Pinpoint the cell where the given text exists, returning its (x, y) midpoint coordinate. 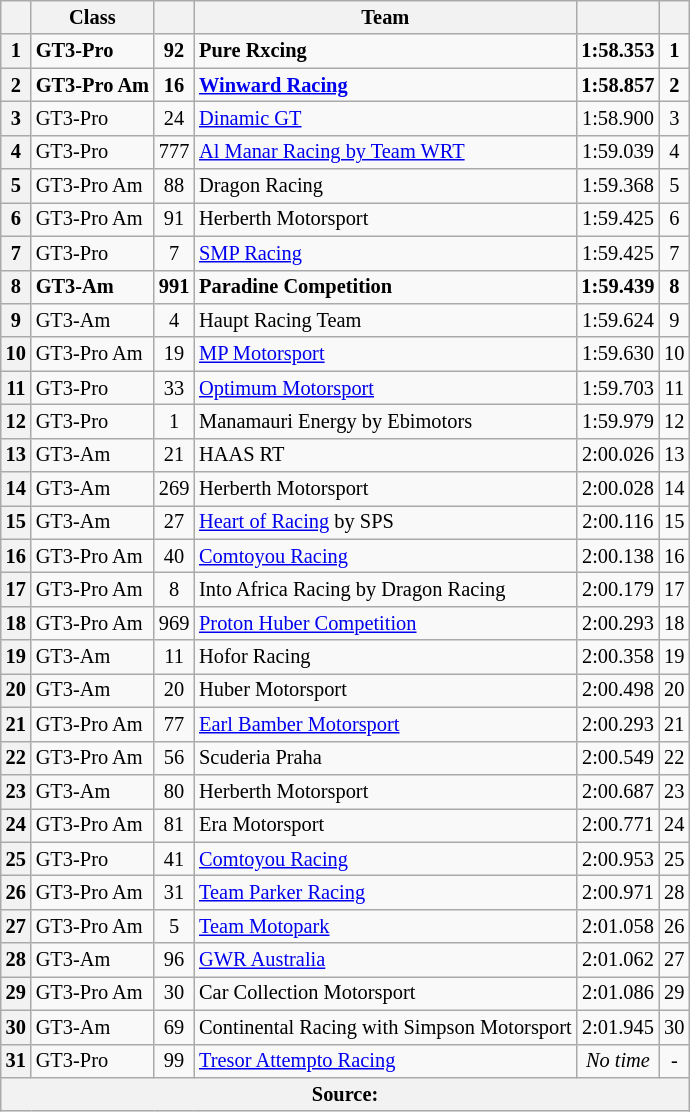
1:59.624 (618, 320)
Car Collection Motorsport (385, 993)
Era Motorsport (385, 825)
2:00.116 (618, 522)
GWR Australia (385, 960)
2:00.687 (618, 791)
Haupt Racing Team (385, 320)
2:00.549 (618, 758)
2:00.028 (618, 489)
269 (174, 489)
Paradine Competition (385, 287)
2:00.026 (618, 455)
Earl Bamber Motorsport (385, 724)
2:00.179 (618, 589)
Huber Motorsport (385, 690)
969 (174, 623)
91 (174, 219)
Team Parker Racing (385, 892)
77 (174, 724)
1:59.439 (618, 287)
1:58.900 (618, 118)
41 (174, 859)
2:01.058 (618, 926)
Proton Huber Competition (385, 623)
Al Manar Racing by Team WRT (385, 152)
Class (92, 17)
Dragon Racing (385, 186)
2:00.138 (618, 556)
56 (174, 758)
2:00.358 (618, 657)
Winward Racing (385, 85)
1:59.703 (618, 388)
Hofor Racing (385, 657)
2:01.945 (618, 1027)
2:01.062 (618, 960)
80 (174, 791)
Into Africa Racing by Dragon Racing (385, 589)
Dinamic GT (385, 118)
2:00.498 (618, 690)
96 (174, 960)
88 (174, 186)
Heart of Racing by SPS (385, 522)
No time (618, 1061)
MP Motorsport (385, 354)
2:00.771 (618, 825)
SMP Racing (385, 253)
1:59.630 (618, 354)
Pure Rxcing (385, 51)
2:00.953 (618, 859)
Manamauri Energy by Ebimotors (385, 421)
1:59.979 (618, 421)
Optimum Motorsport (385, 388)
Source: (346, 1094)
HAAS RT (385, 455)
81 (174, 825)
Team Motopark (385, 926)
69 (174, 1027)
2:01.086 (618, 993)
991 (174, 287)
Scuderia Praha (385, 758)
777 (174, 152)
- (674, 1061)
33 (174, 388)
92 (174, 51)
99 (174, 1061)
Continental Racing with Simpson Motorsport (385, 1027)
2:00.971 (618, 892)
Team (385, 17)
1:58.857 (618, 85)
Tresor Attempto Racing (385, 1061)
1:58.353 (618, 51)
1:59.039 (618, 152)
1:59.368 (618, 186)
40 (174, 556)
